Determine the (X, Y) coordinate at the center of the cell enclosing the given text.  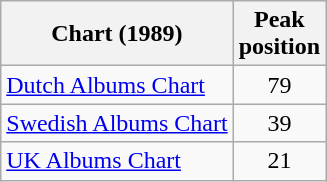
Dutch Albums Chart (117, 85)
Peakposition (279, 34)
UK Albums Chart (117, 161)
79 (279, 85)
21 (279, 161)
Swedish Albums Chart (117, 123)
Chart (1989) (117, 34)
39 (279, 123)
